Scan for the cell matching the given text and deliver its [x, y] coordinate at center. 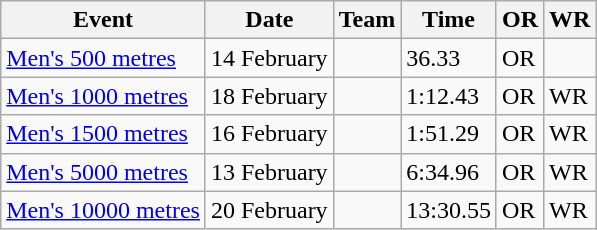
13:30.55 [449, 210]
Date [269, 20]
Men's 1500 metres [104, 134]
Team [367, 20]
6:34.96 [449, 172]
Men's 1000 metres [104, 96]
1:12.43 [449, 96]
Men's 10000 metres [104, 210]
16 February [269, 134]
14 February [269, 58]
13 February [269, 172]
Men's 5000 metres [104, 172]
Event [104, 20]
20 February [269, 210]
Time [449, 20]
Men's 500 metres [104, 58]
36.33 [449, 58]
1:51.29 [449, 134]
18 February [269, 96]
